Output the [x, y] coordinate of the center of the cell containing the given text.  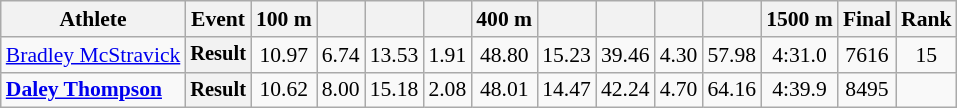
4.30 [679, 55]
Daley Thompson [94, 90]
7616 [867, 55]
Event [218, 19]
2.08 [447, 90]
15.23 [566, 55]
Final [867, 19]
6.74 [341, 55]
57.98 [732, 55]
Rank [926, 19]
4.70 [679, 90]
15.18 [394, 90]
15 [926, 55]
64.16 [732, 90]
10.97 [284, 55]
1.91 [447, 55]
Bradley McStravick [94, 55]
42.24 [626, 90]
39.46 [626, 55]
Athlete [94, 19]
4:39.9 [800, 90]
8495 [867, 90]
400 m [504, 19]
14.47 [566, 90]
100 m [284, 19]
13.53 [394, 55]
8.00 [341, 90]
48.80 [504, 55]
48.01 [504, 90]
10.62 [284, 90]
4:31.0 [800, 55]
1500 m [800, 19]
